Detect which cell encompasses the target text, then output its (X, Y) center coordinate. 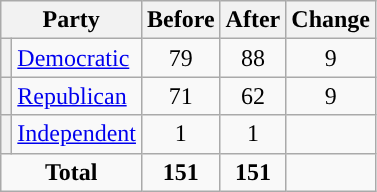
Independent (77, 134)
After (253, 20)
79 (180, 58)
Party (72, 20)
Republican (77, 96)
62 (253, 96)
71 (180, 96)
88 (253, 58)
Change (331, 20)
Before (180, 20)
Total (72, 172)
Democratic (77, 58)
